Find where the given text appears and provide that cell's center as [x, y] coordinate. 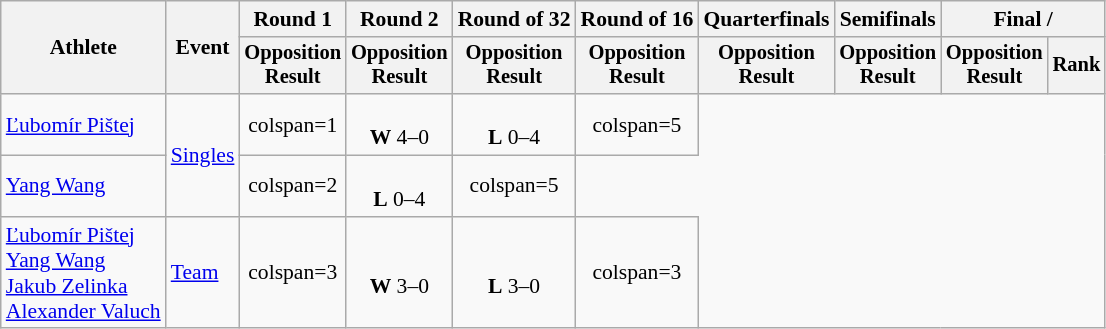
Ľubomír Pištej [84, 124]
colspan=1 [292, 124]
Round 1 [292, 19]
W 4–0 [400, 124]
Singles [203, 155]
Yang Wang [84, 186]
Round of 32 [514, 19]
Final / [1023, 19]
Event [203, 48]
Round of 16 [638, 19]
Athlete [84, 48]
Quarterfinals [766, 19]
Ľubomír PištejYang WangJakub ZelinkaAlexander Valuch [84, 273]
colspan=2 [292, 186]
Round 2 [400, 19]
W 3–0 [400, 273]
Team [203, 273]
Rank [1077, 66]
L 3–0 [514, 273]
Semifinals [888, 19]
